Search for the cell housing the specified text and yield its (x, y) center coordinate. 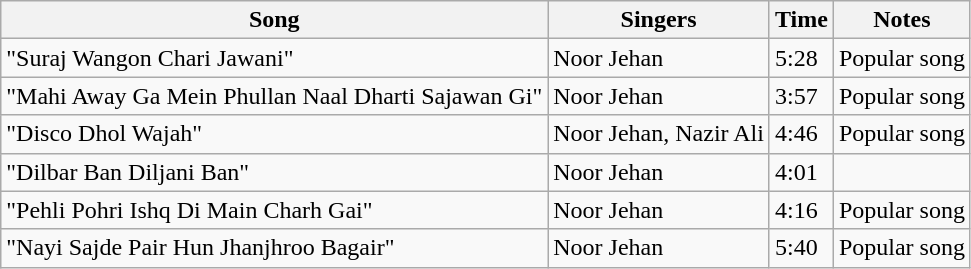
4:46 (801, 134)
5:40 (801, 248)
Singers (659, 20)
"Dilbar Ban Diljani Ban" (274, 172)
5:28 (801, 58)
Noor Jehan, Nazir Ali (659, 134)
3:57 (801, 96)
4:01 (801, 172)
4:16 (801, 210)
Song (274, 20)
"Disco Dhol Wajah" (274, 134)
Time (801, 20)
"Suraj Wangon Chari Jawani" (274, 58)
Notes (902, 20)
"Mahi Away Ga Mein Phullan Naal Dharti Sajawan Gi" (274, 96)
"Nayi Sajde Pair Hun Jhanjhroo Bagair" (274, 248)
"Pehli Pohri Ishq Di Main Charh Gai" (274, 210)
